Scan for the cell matching the given text and deliver its (X, Y) coordinate at center. 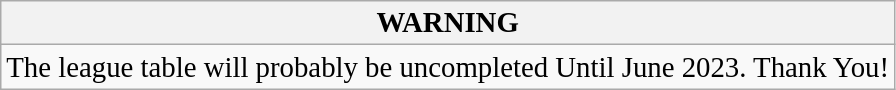
The league table will probably be uncompleted Until June 2023. Thank You! (448, 67)
WARNING (448, 23)
